For the text-containing cell, return its midpoint in [X, Y] coordinate format. 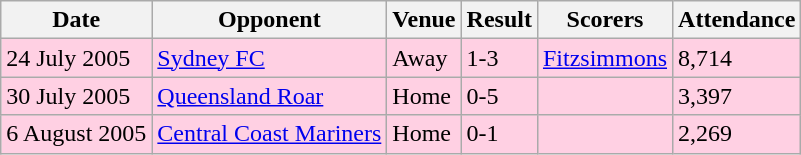
Result [499, 20]
24 July 2005 [76, 58]
0-5 [499, 96]
Queensland Roar [270, 96]
30 July 2005 [76, 96]
Attendance [737, 20]
Scorers [604, 20]
6 August 2005 [76, 134]
Date [76, 20]
3,397 [737, 96]
Fitzsimmons [604, 58]
Venue [424, 20]
1-3 [499, 58]
8,714 [737, 58]
0-1 [499, 134]
Opponent [270, 20]
Central Coast Mariners [270, 134]
Sydney FC [270, 58]
2,269 [737, 134]
Away [424, 58]
